Search for the cell housing the specified text and yield its [x, y] center coordinate. 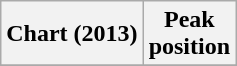
Chart (2013) [72, 34]
Peakposition [189, 34]
